Detect which cell encompasses the target text, then output its [X, Y] center coordinate. 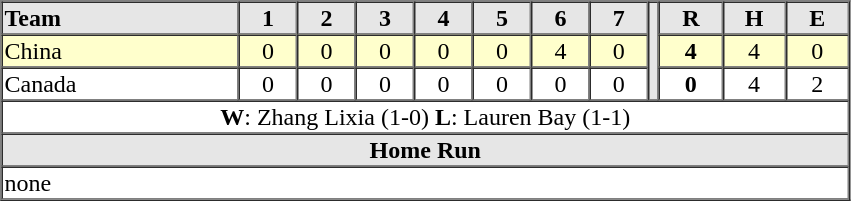
W: Zhang Lixia (1-0) L: Lauren Bay (1-1) [426, 116]
none [426, 182]
E [818, 18]
1 [268, 18]
China [120, 50]
Home Run [426, 150]
Team [120, 18]
5 [502, 18]
R [690, 18]
7 [619, 18]
Canada [120, 84]
3 [385, 18]
6 [560, 18]
H [754, 18]
